For the text-containing cell, return its midpoint in (X, Y) coordinate format. 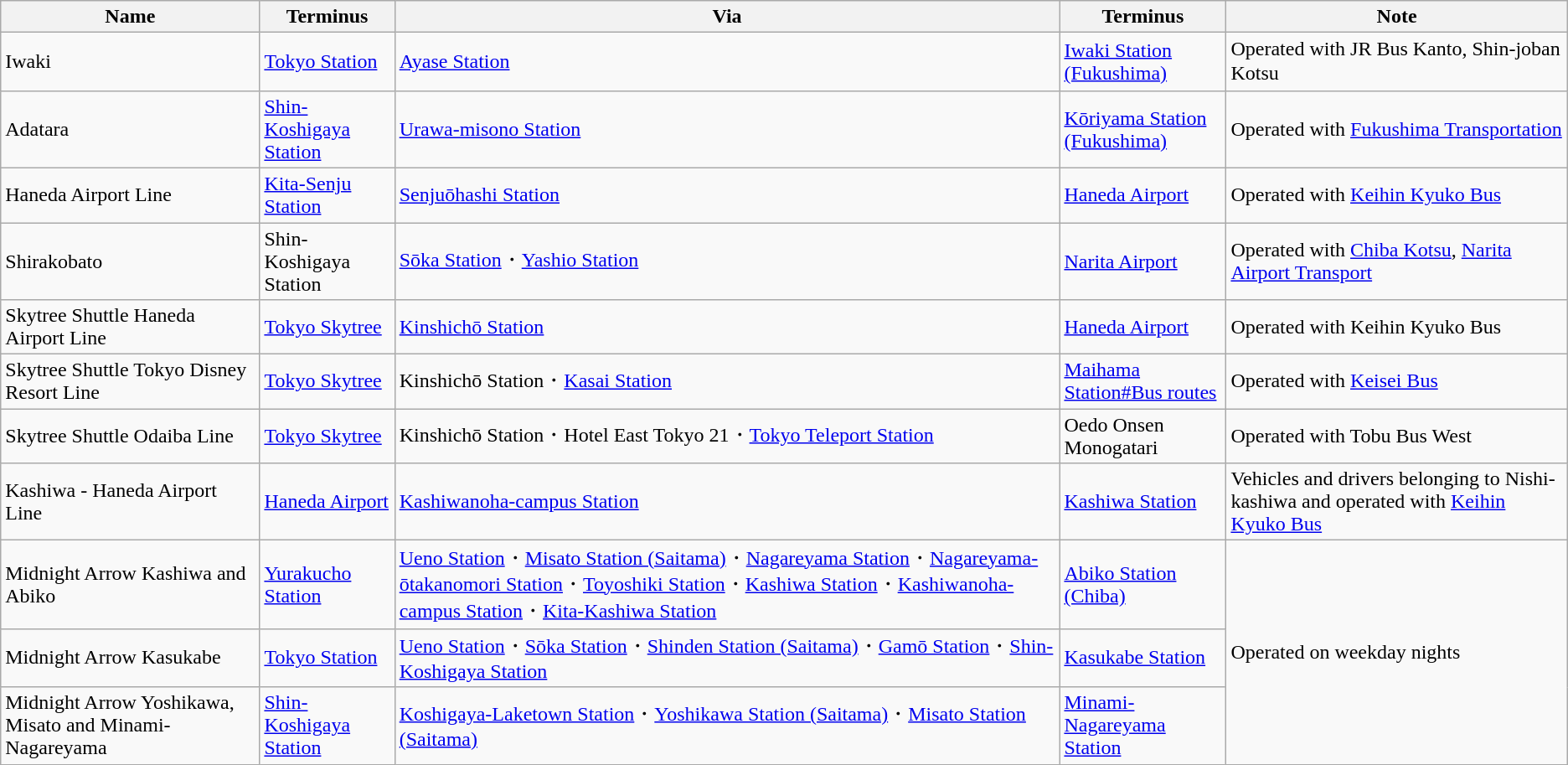
Operated with JR Bus Kanto, Shin-joban Kotsu (1397, 62)
Skytree Shuttle Odaiba Line (131, 436)
Narita Airport (1142, 261)
Skytree Shuttle Haneda Airport Line (131, 327)
Kōriyama Station (Fukushima) (1142, 129)
Name (131, 17)
Operated with Tobu Bus West (1397, 436)
Ueno Station・Sōka Station・Shinden Station (Saitama)・Gamō Station・Shin-Koshigaya Station (727, 658)
Haneda Airport Line (131, 194)
Via (727, 17)
Kashiwanoha-campus Station (727, 502)
Adatara (131, 129)
Oedo Onsen Monogatari (1142, 436)
Midnight Arrow Yoshikawa, Misato and Minami-Nagareyama (131, 726)
Kasukabe Station (1142, 658)
Midnight Arrow Kashiwa and Abiko (131, 585)
Kinshichō Station (727, 327)
Sōka Station・Yashio Station (727, 261)
Operated with Fukushima Transportation (1397, 129)
Minami-Nagareyama Station (1142, 726)
Midnight Arrow Kasukabe (131, 658)
Kashiwa Station (1142, 502)
Kita-Senju Station (327, 194)
Ayase Station (727, 62)
Maihama Station#Bus routes (1142, 382)
Senjuōhashi Station (727, 194)
Urawa-misono Station (727, 129)
Operated on weekday nights (1397, 652)
Kinshichō Station・Hotel East Tokyo 21・Tokyo Teleport Station (727, 436)
Yurakucho Station (327, 585)
Iwaki (131, 62)
Vehicles and drivers belonging to Nishi-kashiwa and operated with Keihin Kyuko Bus (1397, 502)
Abiko Station (Chiba) (1142, 585)
Kashiwa - Haneda Airport Line (131, 502)
Note (1397, 17)
Shirakobato (131, 261)
Operated with Keisei Bus (1397, 382)
Kinshichō Station・Kasai Station (727, 382)
Skytree Shuttle Tokyo Disney Resort Line (131, 382)
Koshigaya-Laketown Station・Yoshikawa Station (Saitama)・Misato Station (Saitama) (727, 726)
Iwaki Station (Fukushima) (1142, 62)
Operated with Chiba Kotsu, Narita Airport Transport (1397, 261)
